Scan for the cell matching the given text and deliver its (x, y) coordinate at center. 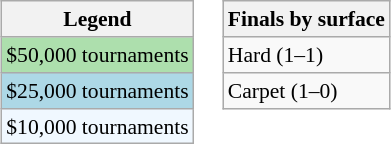
Finals by surface (306, 19)
$25,000 tournaments (97, 91)
Legend (97, 19)
$50,000 tournaments (97, 55)
Hard (1–1) (306, 55)
Carpet (1–0) (306, 91)
$10,000 tournaments (97, 126)
